Return (X, Y) of the center of cell containing provided text 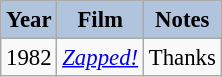
Film (100, 20)
Notes (182, 20)
Zapped! (100, 58)
Year (29, 20)
1982 (29, 58)
Thanks (182, 58)
